Search for the cell housing the specified text and yield its [X, Y] center coordinate. 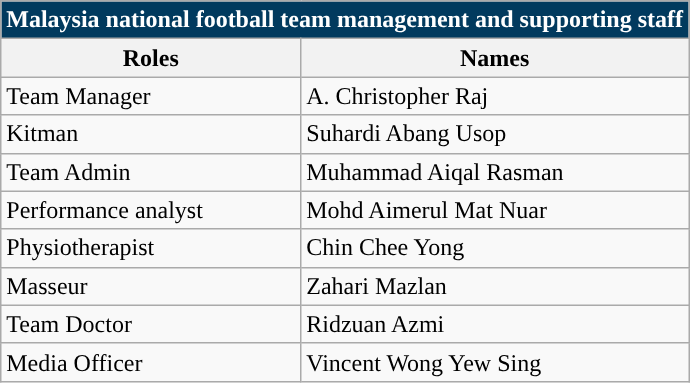
Mohd Aimerul Mat Nuar [495, 210]
Roles [151, 58]
Team Admin [151, 172]
Performance analyst [151, 210]
Ridzuan Azmi [495, 324]
Names [495, 58]
Physiotherapist [151, 248]
A. Christopher Raj [495, 96]
Suhardi Abang Usop [495, 134]
Media Officer [151, 362]
Muhammad Aiqal Rasman [495, 172]
Malaysia national football team management and supporting staff [345, 20]
Chin Chee Yong [495, 248]
Masseur [151, 286]
Vincent Wong Yew Sing [495, 362]
Kitman [151, 134]
Zahari Mazlan [495, 286]
Team Doctor [151, 324]
Team Manager [151, 96]
